Scan for the cell matching the given text and deliver its (x, y) coordinate at center. 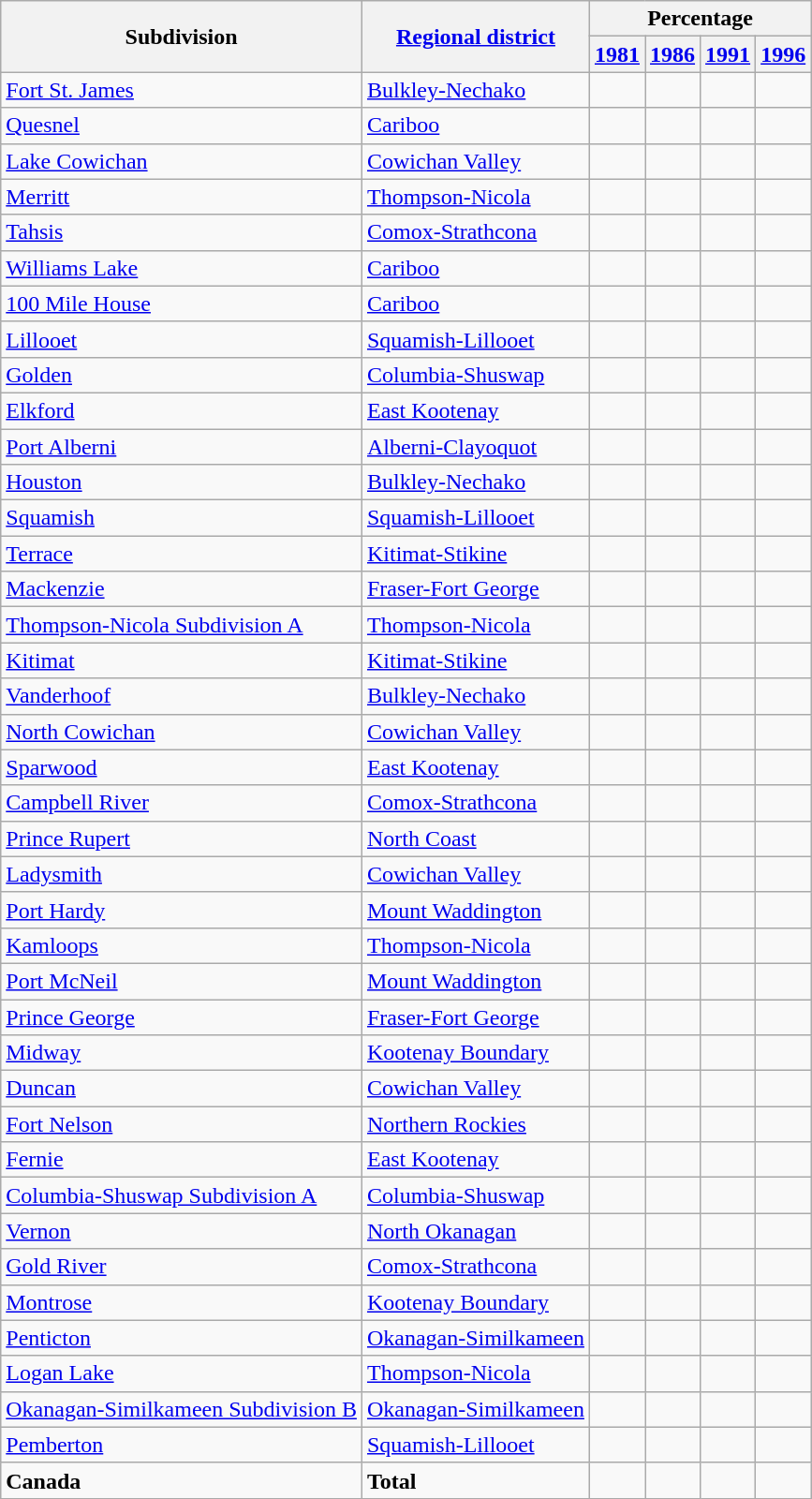
Lake Cowichan (182, 161)
Vanderhoof (182, 696)
Duncan (182, 1089)
Prince George (182, 1017)
Fort St. James (182, 90)
Kamloops (182, 945)
Quesnel (182, 126)
Columbia-Shuswap Subdivision A (182, 1195)
Montrose (182, 1302)
Terrace (182, 554)
Lillooet (182, 339)
Elkford (182, 410)
North Cowichan (182, 732)
Merritt (182, 197)
Squamish (182, 518)
Regional district (476, 37)
Tahsis (182, 232)
Golden (182, 375)
1986 (672, 54)
Ladysmith (182, 874)
Fort Nelson (182, 1124)
Penticton (182, 1338)
Kitimat (182, 660)
Subdivision (182, 37)
1996 (783, 54)
Campbell River (182, 803)
North Okanagan (476, 1231)
North Coast (476, 839)
Percentage (700, 19)
Midway (182, 1053)
Mackenzie (182, 589)
Sparwood (182, 767)
Port Hardy (182, 910)
Northern Rockies (476, 1124)
Vernon (182, 1231)
Total (476, 1480)
100 Mile House (182, 304)
Thompson-Nicola Subdivision A (182, 625)
1991 (729, 54)
Okanagan-Similkameen Subdivision B (182, 1409)
Pemberton (182, 1445)
Houston (182, 482)
Port McNeil (182, 981)
Williams Lake (182, 268)
Prince Rupert (182, 839)
Alberni-Clayoquot (476, 447)
1981 (616, 54)
Canada (182, 1480)
Fernie (182, 1160)
Port Alberni (182, 447)
Gold River (182, 1267)
Logan Lake (182, 1373)
